From the cell containing the given text, extract its center point as [x, y] coordinate. 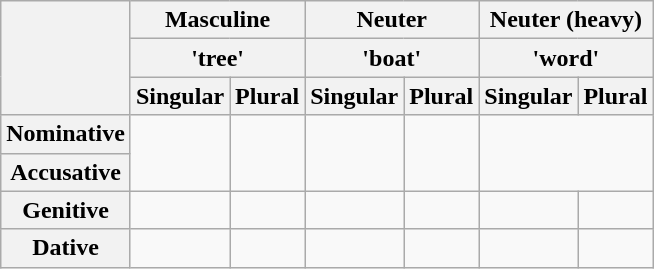
Neuter (heavy) [566, 20]
'tree' [217, 58]
Dative [66, 248]
'word' [566, 58]
Genitive [66, 210]
'boat' [392, 58]
Accusative [66, 172]
Masculine [217, 20]
Neuter [392, 20]
Nominative [66, 134]
